Output the (x, y) coordinate of the center of the cell containing the given text.  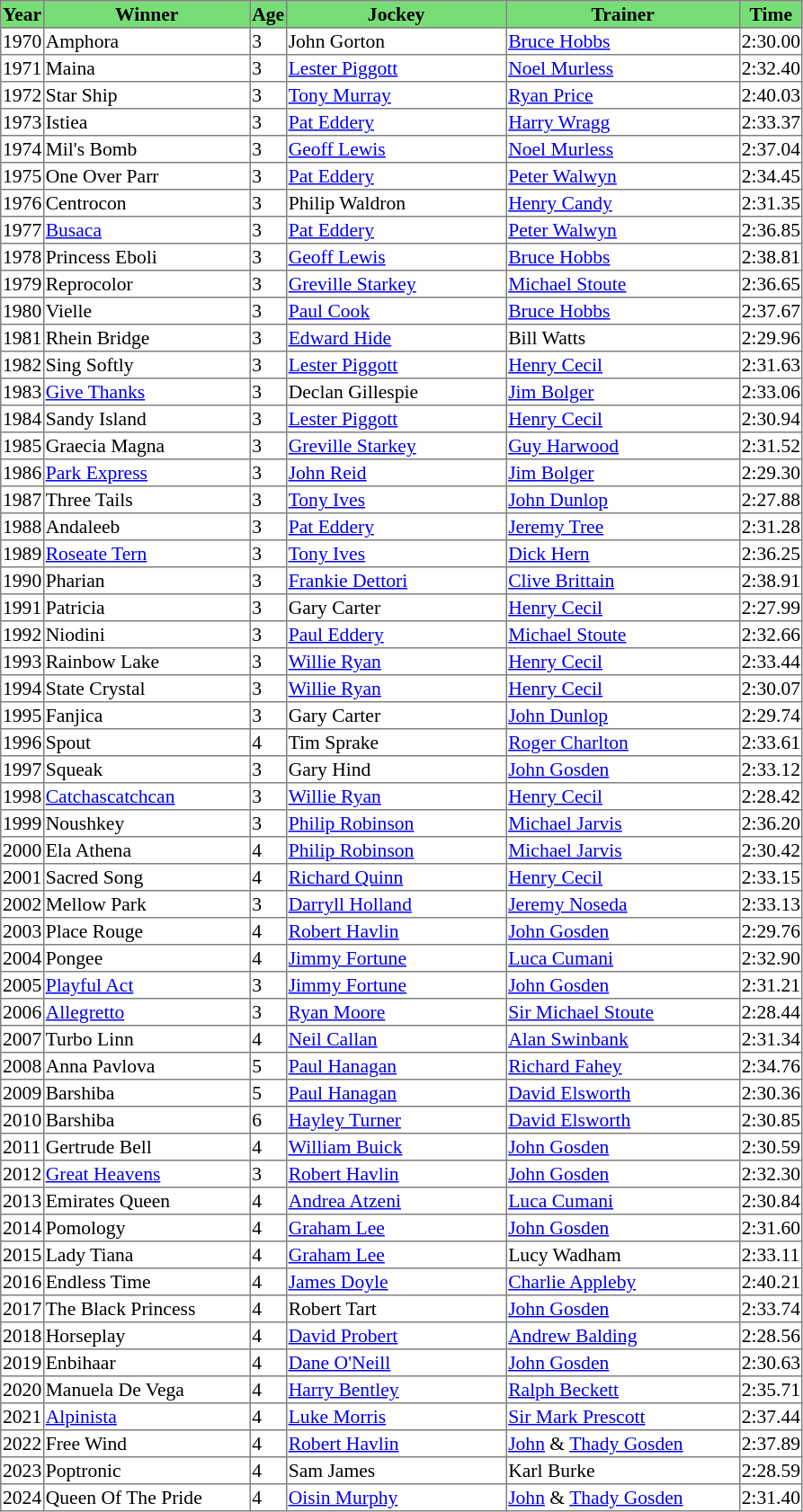
1973 (22, 122)
Niodini (147, 635)
2:35.71 (771, 1390)
1988 (22, 527)
2015 (22, 1255)
2:31.28 (771, 527)
James Doyle (396, 1282)
Edward Hide (396, 338)
2024 (22, 1498)
Winner (147, 14)
2018 (22, 1336)
Allegretto (147, 1012)
Ryan Moore (396, 1012)
1997 (22, 769)
Enbihaar (147, 1363)
Place Rouge (147, 931)
Reprocolor (147, 284)
Catchascatchcan (147, 796)
Harry Wragg (623, 122)
Free Wind (147, 1444)
2:31.40 (771, 1498)
Sam James (396, 1471)
Ryan Price (623, 95)
2:38.81 (771, 257)
Richard Fahey (623, 1066)
Rainbow Lake (147, 662)
1977 (22, 230)
1983 (22, 392)
1987 (22, 500)
2:36.85 (771, 230)
2:34.45 (771, 176)
1971 (22, 68)
William Buick (396, 1147)
2:29.76 (771, 931)
Charlie Appleby (623, 1282)
2:28.56 (771, 1336)
2:33.37 (771, 122)
Jeremy Noseda (623, 904)
Playful Act (147, 985)
2002 (22, 904)
2022 (22, 1444)
2001 (22, 877)
Neil Callan (396, 1039)
2005 (22, 985)
Trainer (623, 14)
Pharian (147, 581)
Squeak (147, 769)
Roger Charlton (623, 743)
1970 (22, 41)
Istiea (147, 122)
Sir Michael Stoute (623, 1012)
2:33.74 (771, 1309)
2:29.74 (771, 716)
2019 (22, 1363)
2008 (22, 1066)
1980 (22, 311)
Dane O'Neill (396, 1363)
2:27.88 (771, 500)
Oisin Murphy (396, 1498)
1990 (22, 581)
1982 (22, 365)
Pongee (147, 958)
2021 (22, 1417)
2023 (22, 1471)
One Over Parr (147, 176)
1992 (22, 635)
Pomology (147, 1228)
Richard Quinn (396, 877)
Robert Tart (396, 1309)
Andrea Atzeni (396, 1201)
Alan Swinbank (623, 1039)
Tony Murray (396, 95)
Karl Burke (623, 1471)
Sandy Island (147, 419)
John Reid (396, 473)
2:30.59 (771, 1147)
1979 (22, 284)
The Black Princess (147, 1309)
1981 (22, 338)
2:31.34 (771, 1039)
2011 (22, 1147)
Lucy Wadham (623, 1255)
Henry Candy (623, 203)
Graecia Magna (147, 446)
Gertrude Bell (147, 1147)
Turbo Linn (147, 1039)
2:34.76 (771, 1066)
Busaca (147, 230)
1976 (22, 203)
2012 (22, 1174)
Lady Tiana (147, 1255)
Great Heavens (147, 1174)
2:33.06 (771, 392)
Tim Sprake (396, 743)
Vielle (147, 311)
2:30.84 (771, 1201)
2:36.65 (771, 284)
2:30.94 (771, 419)
Ralph Beckett (623, 1390)
2010 (22, 1120)
2:31.21 (771, 985)
2:37.67 (771, 311)
Andrew Balding (623, 1336)
Jeremy Tree (623, 527)
David Probert (396, 1336)
Poptronic (147, 1471)
1975 (22, 176)
1998 (22, 796)
2:29.30 (771, 473)
Jockey (396, 14)
1974 (22, 149)
Clive Brittain (623, 581)
1986 (22, 473)
Paul Cook (396, 311)
Three Tails (147, 500)
2:30.07 (771, 689)
2:30.42 (771, 850)
2:40.03 (771, 95)
Emirates Queen (147, 1201)
Harry Bentley (396, 1390)
Darryll Holland (396, 904)
Patricia (147, 608)
1991 (22, 608)
State Crystal (147, 689)
1994 (22, 689)
2:37.04 (771, 149)
2:32.30 (771, 1174)
Philip Waldron (396, 203)
1996 (22, 743)
Andaleeb (147, 527)
Maina (147, 68)
Luke Morris (396, 1417)
Frankie Dettori (396, 581)
2:38.91 (771, 581)
2:36.25 (771, 554)
2:30.63 (771, 1363)
Hayley Turner (396, 1120)
1985 (22, 446)
Centrocon (147, 203)
Age (268, 14)
2:28.44 (771, 1012)
Sing Softly (147, 365)
2:32.90 (771, 958)
2003 (22, 931)
2:28.59 (771, 1471)
Gary Hind (396, 769)
2:37.44 (771, 1417)
1984 (22, 419)
Park Express (147, 473)
2:30.85 (771, 1120)
2000 (22, 850)
Alpinista (147, 1417)
Horseplay (147, 1336)
Endless Time (147, 1282)
2:31.35 (771, 203)
2:31.63 (771, 365)
Amphora (147, 41)
2:31.52 (771, 446)
Paul Eddery (396, 635)
2:32.40 (771, 68)
2:33.13 (771, 904)
1978 (22, 257)
2017 (22, 1309)
John Gorton (396, 41)
1999 (22, 823)
Ela Athena (147, 850)
2:30.36 (771, 1093)
Guy Harwood (623, 446)
1972 (22, 95)
2014 (22, 1228)
1989 (22, 554)
2:31.60 (771, 1228)
2:36.20 (771, 823)
Roseate Tern (147, 554)
2006 (22, 1012)
Anna Pavlova (147, 1066)
2:33.12 (771, 769)
2:33.44 (771, 662)
1993 (22, 662)
2:33.61 (771, 743)
2020 (22, 1390)
Noushkey (147, 823)
Sir Mark Prescott (623, 1417)
Rhein Bridge (147, 338)
2:30.00 (771, 41)
2004 (22, 958)
2:28.42 (771, 796)
2007 (22, 1039)
2016 (22, 1282)
Year (22, 14)
2:29.96 (771, 338)
2:32.66 (771, 635)
1995 (22, 716)
2009 (22, 1093)
2:40.21 (771, 1282)
Fanjica (147, 716)
2:27.99 (771, 608)
Give Thanks (147, 392)
Spout (147, 743)
Mellow Park (147, 904)
Manuela De Vega (147, 1390)
2:33.15 (771, 877)
6 (268, 1120)
Princess Eboli (147, 257)
Mil's Bomb (147, 149)
2:33.11 (771, 1255)
Dick Hern (623, 554)
Declan Gillespie (396, 392)
Time (771, 14)
Bill Watts (623, 338)
Star Ship (147, 95)
2013 (22, 1201)
2:37.89 (771, 1444)
Sacred Song (147, 877)
Queen Of The Pride (147, 1498)
